From the cell containing the given text, extract its center point as [X, Y] coordinate. 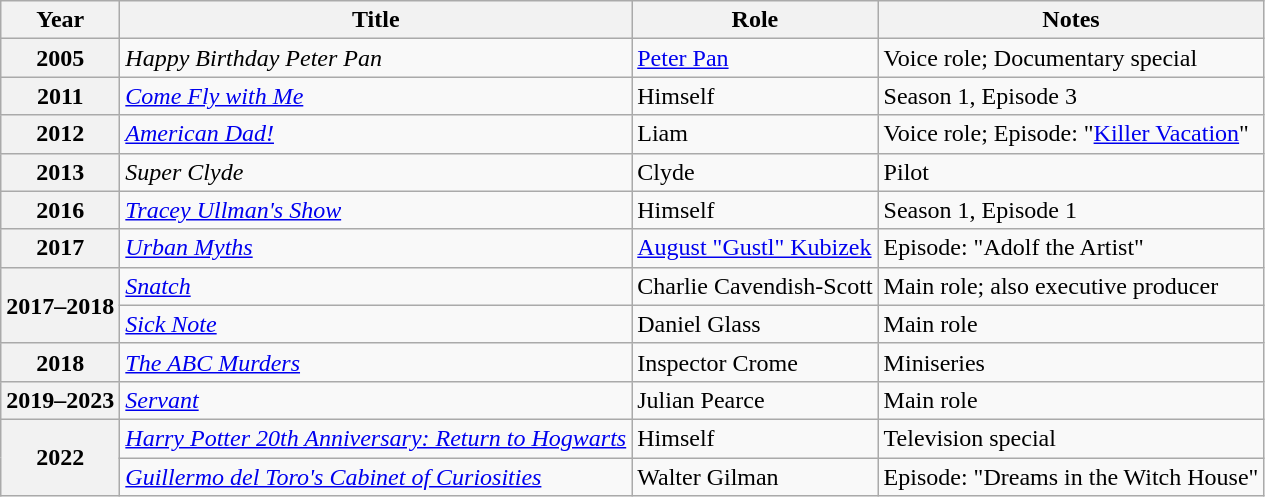
Snatch [376, 286]
2012 [60, 134]
Episode: "Adolf the Artist" [1071, 248]
Season 1, Episode 1 [1071, 210]
Year [60, 20]
Julian Pearce [755, 400]
Clyde [755, 172]
Voice role; Documentary special [1071, 58]
Walter Gilman [755, 477]
Miniseries [1071, 362]
Come Fly with Me [376, 96]
Urban Myths [376, 248]
Tracey Ullman's Show [376, 210]
Main role; also executive producer [1071, 286]
August "Gustl" Kubizek [755, 248]
Title [376, 20]
Servant [376, 400]
Liam [755, 134]
Episode: "Dreams in the Witch House" [1071, 477]
2016 [60, 210]
2005 [60, 58]
Television special [1071, 438]
Peter Pan [755, 58]
Sick Note [376, 324]
Inspector Crome [755, 362]
The ABC Murders [376, 362]
Season 1, Episode 3 [1071, 96]
American Dad! [376, 134]
Guillermo del Toro's Cabinet of Curiosities [376, 477]
2013 [60, 172]
2017 [60, 248]
Daniel Glass [755, 324]
2022 [60, 457]
Happy Birthday Peter Pan [376, 58]
Notes [1071, 20]
Harry Potter 20th Anniversary: Return to Hogwarts [376, 438]
2017–2018 [60, 305]
2011 [60, 96]
Pilot [1071, 172]
Role [755, 20]
Super Clyde [376, 172]
Voice role; Episode: "Killer Vacation" [1071, 134]
2018 [60, 362]
2019–2023 [60, 400]
Charlie Cavendish-Scott [755, 286]
